Identify which cell holds the provided text, then report its [X, Y] central coordinate. 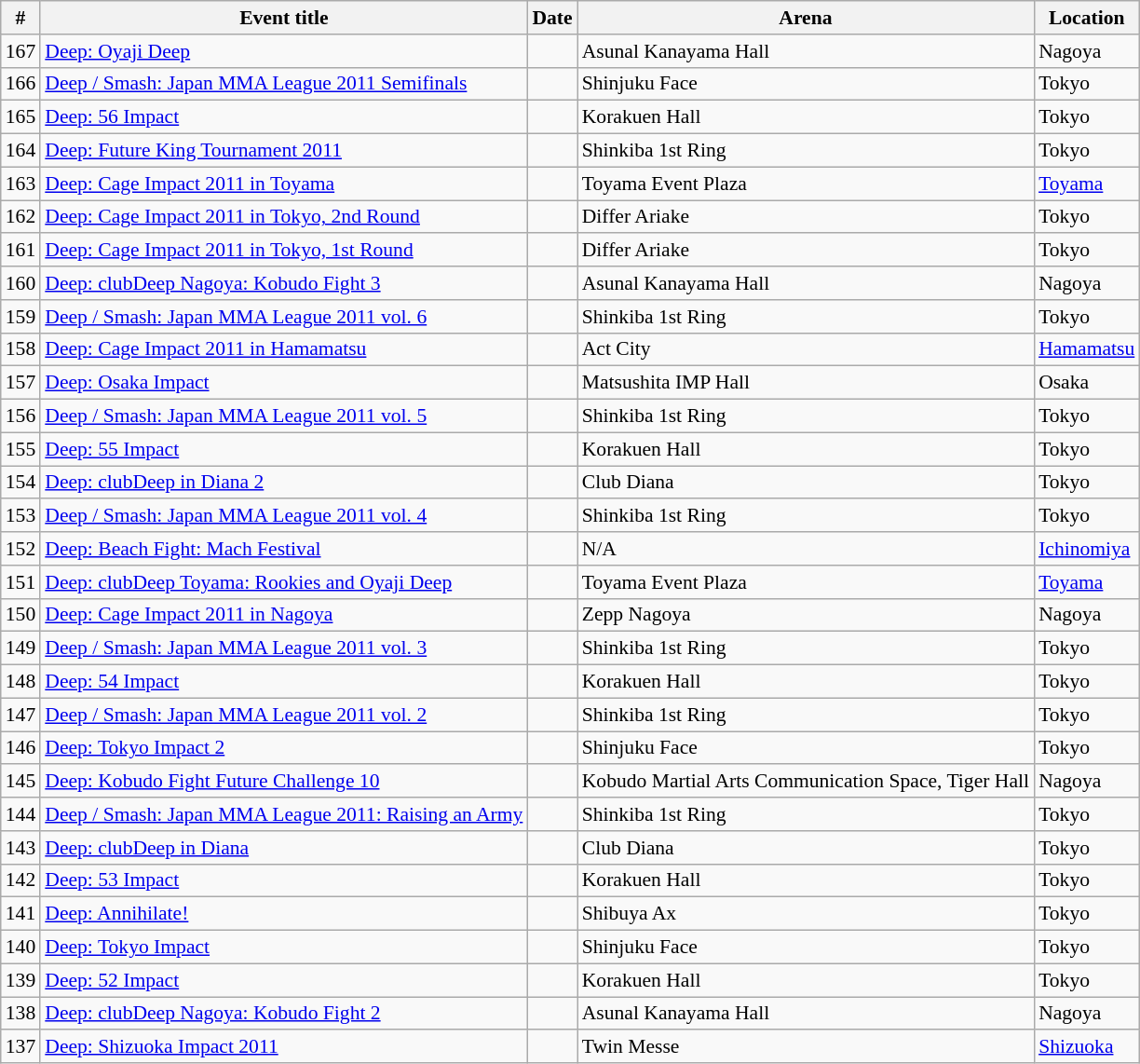
147 [20, 715]
Deep: 56 Impact [283, 117]
Arena [806, 18]
150 [20, 615]
Deep: clubDeep Nagoya: Kobudo Fight 3 [283, 283]
143 [20, 848]
139 [20, 980]
Deep: Shizuoka Impact 2011 [283, 1047]
144 [20, 814]
167 [20, 51]
138 [20, 1014]
Deep: clubDeep Toyama: Rookies and Oyaji Deep [283, 582]
165 [20, 117]
154 [20, 483]
160 [20, 283]
Deep / Smash: Japan MMA League 2011 vol. 5 [283, 416]
140 [20, 948]
152 [20, 549]
Deep: clubDeep Nagoya: Kobudo Fight 2 [283, 1014]
Deep: clubDeep in Diana [283, 848]
Deep / Smash: Japan MMA League 2011 vol. 4 [283, 516]
Deep: 54 Impact [283, 682]
Shibuya Ax [806, 914]
Deep / Smash: Japan MMA League 2011 Semifinals [283, 84]
Deep: Cage Impact 2011 in Nagoya [283, 615]
Deep: Cage Impact 2011 in Tokyo, 1st Round [283, 251]
149 [20, 648]
Act City [806, 349]
146 [20, 748]
Deep / Smash: Japan MMA League 2011: Raising an Army [283, 814]
Deep: clubDeep in Diana 2 [283, 483]
164 [20, 151]
Deep: Cage Impact 2011 in Hamamatsu [283, 349]
142 [20, 880]
145 [20, 782]
Hamamatsu [1086, 349]
Deep: Annihilate! [283, 914]
N/A [806, 549]
Ichinomiya [1086, 549]
Deep: Future King Tournament 2011 [283, 151]
Twin Messe [806, 1047]
Deep / Smash: Japan MMA League 2011 vol. 3 [283, 648]
148 [20, 682]
151 [20, 582]
161 [20, 251]
Deep: Kobudo Fight Future Challenge 10 [283, 782]
166 [20, 84]
Deep: Oyaji Deep [283, 51]
Deep: 52 Impact [283, 980]
# [20, 18]
Matsushita IMP Hall [806, 383]
Deep / Smash: Japan MMA League 2011 vol. 6 [283, 317]
Date [551, 18]
Osaka [1086, 383]
Deep: Tokyo Impact [283, 948]
Event title [283, 18]
Shizuoka [1086, 1047]
153 [20, 516]
Deep / Smash: Japan MMA League 2011 vol. 2 [283, 715]
Deep: Cage Impact 2011 in Toyama [283, 184]
157 [20, 383]
158 [20, 349]
159 [20, 317]
163 [20, 184]
137 [20, 1047]
Kobudo Martial Arts Communication Space, Tiger Hall [806, 782]
162 [20, 217]
Deep: Cage Impact 2011 in Tokyo, 2nd Round [283, 217]
Location [1086, 18]
Deep: Tokyo Impact 2 [283, 748]
Deep: 55 Impact [283, 449]
Deep: 53 Impact [283, 880]
Zepp Nagoya [806, 615]
156 [20, 416]
Deep: Osaka Impact [283, 383]
Deep: Beach Fight: Mach Festival [283, 549]
141 [20, 914]
155 [20, 449]
